Capture the cell that displays the provided text and extract its (x, y) central coordinate. 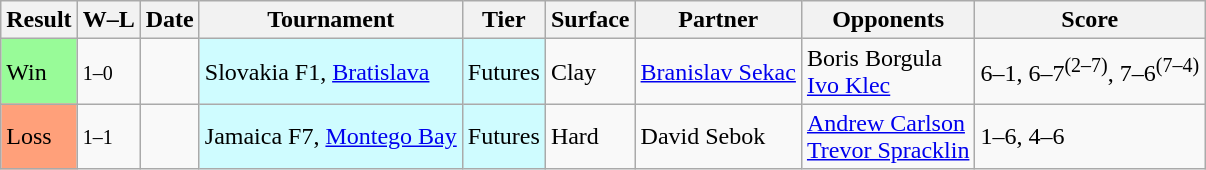
Hard (590, 136)
Score (1090, 20)
1–1 (108, 136)
1–6, 4–6 (1090, 136)
Loss (39, 136)
Jamaica F7, Montego Bay (330, 136)
1–0 (108, 72)
Slovakia F1, Bratislava (330, 72)
Result (39, 20)
Win (39, 72)
Partner (718, 20)
Date (170, 20)
Clay (590, 72)
Tournament (330, 20)
Tier (504, 20)
Opponents (888, 20)
W–L (108, 20)
Boris Borgula Ivo Klec (888, 72)
Andrew Carlson Trevor Spracklin (888, 136)
6–1, 6–7(2–7), 7–6(7–4) (1090, 72)
Surface (590, 20)
Branislav Sekac (718, 72)
David Sebok (718, 136)
